Find where the given text appears and provide that cell's center as (x, y) coordinate. 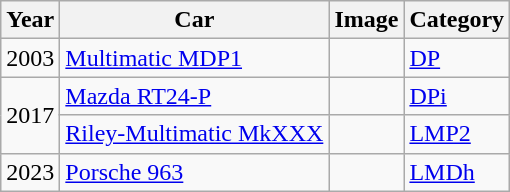
2003 (30, 58)
DP (457, 58)
Multimatic MDP1 (194, 58)
Image (366, 20)
Year (30, 20)
2017 (30, 115)
2023 (30, 172)
Car (194, 20)
LMDh (457, 172)
DPi (457, 96)
Category (457, 20)
Porsche 963 (194, 172)
Mazda RT24-P (194, 96)
LMP2 (457, 134)
Riley-Multimatic MkXXX (194, 134)
